Detect which cell encompasses the target text, then output its (x, y) center coordinate. 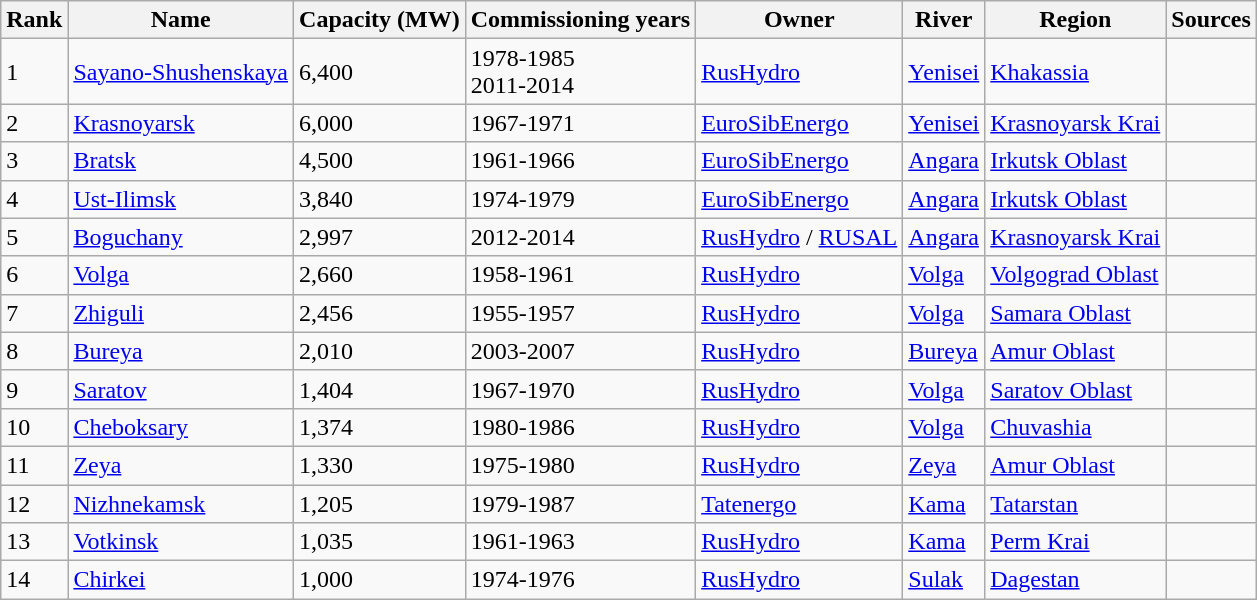
4 (34, 199)
2,997 (380, 237)
Chuvashia (1076, 427)
8 (34, 351)
1961-1966 (580, 161)
Dagestan (1076, 580)
Khakassia (1076, 72)
1 (34, 72)
9 (34, 389)
3 (34, 161)
1980-1986 (580, 427)
5 (34, 237)
6,000 (380, 123)
Sources (1212, 20)
1955-1957 (580, 313)
1,205 (380, 503)
7 (34, 313)
6,400 (380, 72)
13 (34, 542)
1975-1980 (580, 465)
2 (34, 123)
Sayano-Shushenskaya (181, 72)
2003-2007 (580, 351)
Chirkei (181, 580)
2012-2014 (580, 237)
1961-1963 (580, 542)
Bratsk (181, 161)
Votkinsk (181, 542)
Ust-Ilimsk (181, 199)
3,840 (380, 199)
Commissioning years (580, 20)
1979-1987 (580, 503)
12 (34, 503)
1967-1970 (580, 389)
Rank (34, 20)
Saratov Oblast (1076, 389)
1967-1971 (580, 123)
1974-1976 (580, 580)
1974-1979 (580, 199)
1958-1961 (580, 275)
Boguchany (181, 237)
Name (181, 20)
2,660 (380, 275)
6 (34, 275)
River (944, 20)
Owner (800, 20)
1,374 (380, 427)
Zhiguli (181, 313)
Cheboksary (181, 427)
2,010 (380, 351)
Tatenergo (800, 503)
Volgograd Oblast (1076, 275)
1,330 (380, 465)
10 (34, 427)
Saratov (181, 389)
RusHydro / RUSAL (800, 237)
Capacity (MW) (380, 20)
Krasnoyarsk (181, 123)
4,500 (380, 161)
Nizhnekamsk (181, 503)
1978-1985 2011-2014 (580, 72)
Perm Krai (1076, 542)
2,456 (380, 313)
1,000 (380, 580)
1,035 (380, 542)
Samara Oblast (1076, 313)
11 (34, 465)
Region (1076, 20)
Sulak (944, 580)
1,404 (380, 389)
14 (34, 580)
Tatarstan (1076, 503)
